Detect which cell encompasses the target text, then output its [x, y] center coordinate. 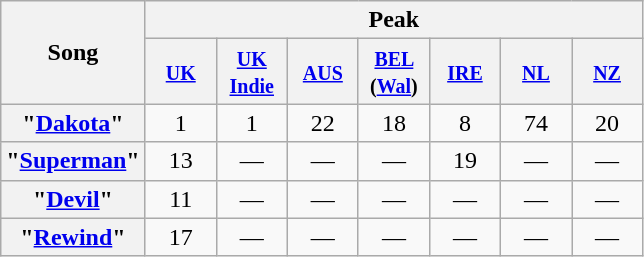
"Dakota" [73, 123]
74 [536, 123]
Peak [394, 20]
8 [464, 123]
UK [180, 72]
17 [180, 237]
UK Indie [252, 72]
18 [394, 123]
BEL (Wal) [394, 72]
"Superman" [73, 161]
"Rewind" [73, 237]
AUS [322, 72]
20 [608, 123]
Song [73, 52]
11 [180, 199]
IRE [464, 72]
NZ [608, 72]
NL [536, 72]
22 [322, 123]
"Devil" [73, 199]
19 [464, 161]
13 [180, 161]
